Provide the [x, y] coordinate of the cell's center where the given text is located.  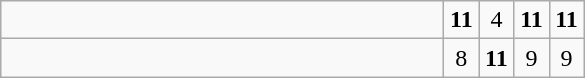
8 [462, 58]
4 [496, 20]
